Output the (X, Y) coordinate of the center of the cell containing the given text.  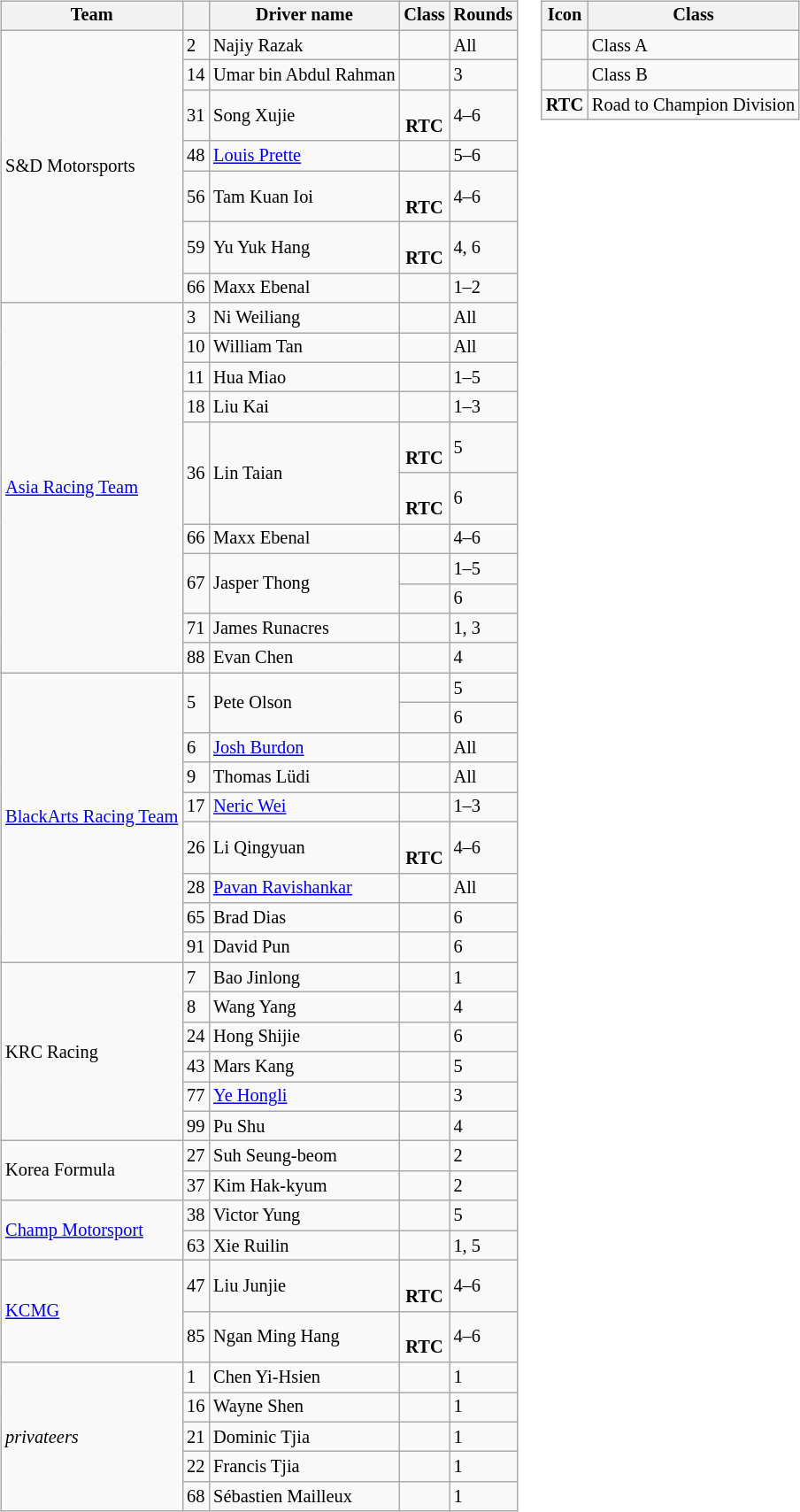
KCMG (92, 1312)
7 (196, 977)
28 (196, 888)
16 (196, 1408)
David Pun (304, 947)
1, 5 (483, 1246)
Class A (694, 45)
Mars Kang (304, 1067)
47 (196, 1286)
Yu Yuk Hang (304, 248)
Hong Shijie (304, 1037)
9 (196, 777)
56 (196, 197)
43 (196, 1067)
Kim Hak-kyum (304, 1186)
Li Qingyuan (304, 847)
Thomas Lüdi (304, 777)
William Tan (304, 348)
99 (196, 1126)
59 (196, 248)
Brad Dias (304, 918)
Driver name (304, 16)
Najiy Razak (304, 45)
Pu Shu (304, 1126)
Francis Tjia (304, 1467)
Hua Miao (304, 377)
Neric Wei (304, 807)
88 (196, 658)
71 (196, 629)
Xie Ruilin (304, 1246)
18 (196, 407)
Victor Yung (304, 1215)
Icon (565, 16)
Liu Kai (304, 407)
Champ Motorsport (92, 1230)
Suh Seung-beom (304, 1156)
27 (196, 1156)
10 (196, 348)
Liu Junjie (304, 1286)
Pavan Ravishankar (304, 888)
31 (196, 116)
11 (196, 377)
Ngan Ming Hang (304, 1337)
14 (196, 75)
48 (196, 156)
Jasper Thong (304, 582)
38 (196, 1215)
77 (196, 1097)
Road to Champion Division (694, 105)
21 (196, 1437)
22 (196, 1467)
Louis Prette (304, 156)
Chen Yi-Hsien (304, 1377)
85 (196, 1337)
Team (92, 16)
1–2 (483, 288)
Lin Taian (304, 473)
James Runacres (304, 629)
Bao Jinlong (304, 977)
26 (196, 847)
S&D Motorsports (92, 166)
36 (196, 473)
5–6 (483, 156)
37 (196, 1186)
91 (196, 947)
4, 6 (483, 248)
Wang Yang (304, 1007)
63 (196, 1246)
Josh Burdon (304, 747)
Tam Kuan Ioi (304, 197)
Umar bin Abdul Rahman (304, 75)
Dominic Tjia (304, 1437)
65 (196, 918)
KRC Racing (92, 1052)
Song Xujie (304, 116)
Pete Olson (304, 703)
Sébastien Mailleux (304, 1497)
Rounds (483, 16)
Asia Racing Team (92, 488)
BlackArts Racing Team (92, 818)
privateers (92, 1437)
68 (196, 1497)
Wayne Shen (304, 1408)
1, 3 (483, 629)
Korea Formula (92, 1170)
Ye Hongli (304, 1097)
17 (196, 807)
24 (196, 1037)
67 (196, 582)
Ni Weiliang (304, 318)
8 (196, 1007)
Evan Chen (304, 658)
Class B (694, 75)
